Identify which cell holds the provided text, then report its [x, y] central coordinate. 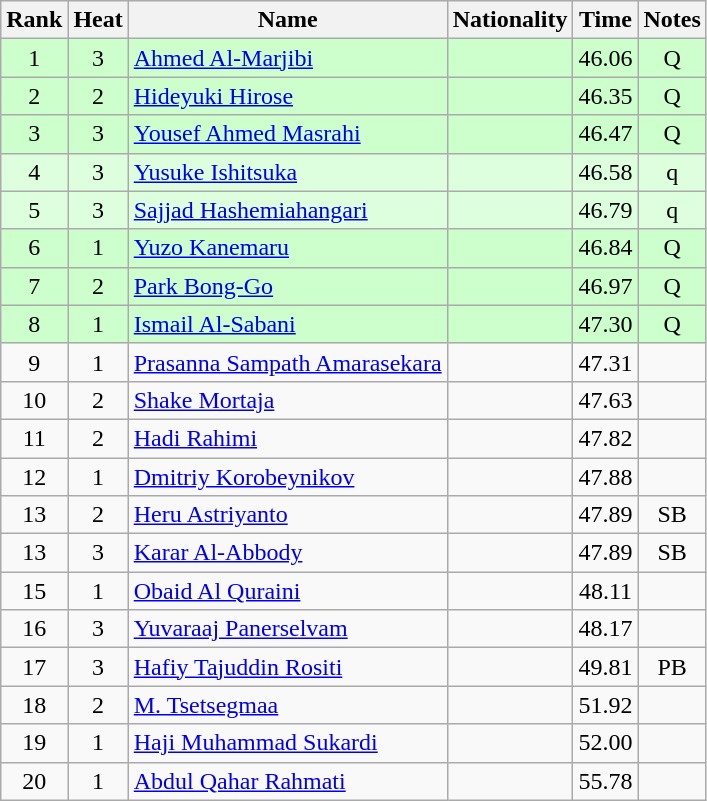
46.58 [606, 172]
Nationality [510, 20]
4 [34, 172]
6 [34, 248]
Prasanna Sampath Amarasekara [288, 362]
Park Bong-Go [288, 286]
48.17 [606, 629]
Rank [34, 20]
12 [34, 477]
52.00 [606, 743]
Karar Al-Abbody [288, 553]
Yusuke Ishitsuka [288, 172]
PB [672, 667]
5 [34, 210]
11 [34, 438]
M. Tsetsegmaa [288, 705]
19 [34, 743]
9 [34, 362]
46.97 [606, 286]
47.31 [606, 362]
47.82 [606, 438]
16 [34, 629]
46.06 [606, 58]
Yousef Ahmed Masrahi [288, 134]
46.84 [606, 248]
Hadi Rahimi [288, 438]
7 [34, 286]
Shake Mortaja [288, 400]
Ismail Al-Sabani [288, 324]
Heat [98, 20]
55.78 [606, 781]
Hafiy Tajuddin Rositi [288, 667]
Yuzo Kanemaru [288, 248]
46.79 [606, 210]
Yuvaraaj Panerselvam [288, 629]
46.35 [606, 96]
Hideyuki Hirose [288, 96]
49.81 [606, 667]
47.63 [606, 400]
Abdul Qahar Rahmati [288, 781]
48.11 [606, 591]
Heru Astriyanto [288, 515]
Dmitriy Korobeynikov [288, 477]
51.92 [606, 705]
47.30 [606, 324]
Haji Muhammad Sukardi [288, 743]
18 [34, 705]
Time [606, 20]
8 [34, 324]
10 [34, 400]
47.88 [606, 477]
Notes [672, 20]
46.47 [606, 134]
Obaid Al Quraini [288, 591]
Sajjad Hashemiahangari [288, 210]
17 [34, 667]
20 [34, 781]
Ahmed Al-Marjibi [288, 58]
15 [34, 591]
Name [288, 20]
